Capture the cell that displays the provided text and extract its (X, Y) central coordinate. 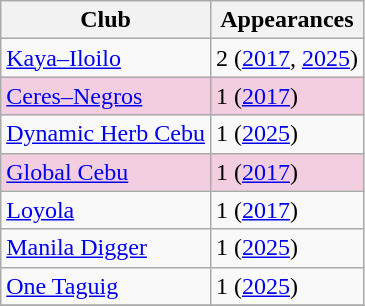
Loyola (106, 210)
Global Cebu (106, 172)
Ceres–Negros (106, 96)
One Taguig (106, 286)
Appearances (286, 20)
Manila Digger (106, 248)
Club (106, 20)
Dynamic Herb Cebu (106, 134)
Kaya–Iloilo (106, 58)
2 (2017, 2025) (286, 58)
